Output the [X, Y] coordinate of the center of the cell containing the given text.  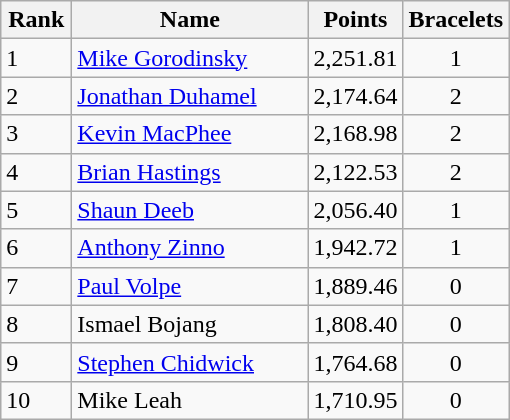
1,889.46 [356, 286]
1,764.68 [356, 362]
8 [36, 324]
Points [356, 20]
Mike Gorodinsky [190, 58]
Shaun Deeb [190, 210]
5 [36, 210]
Jonathan Duhamel [190, 96]
2,251.81 [356, 58]
Ismael Bojang [190, 324]
Mike Leah [190, 400]
7 [36, 286]
3 [36, 134]
2,056.40 [356, 210]
Name [190, 20]
Bracelets [456, 20]
9 [36, 362]
1,710.95 [356, 400]
10 [36, 400]
Rank [36, 20]
2,168.98 [356, 134]
Stephen Chidwick [190, 362]
Brian Hastings [190, 172]
Kevin MacPhee [190, 134]
Anthony Zinno [190, 248]
Paul Volpe [190, 286]
1,942.72 [356, 248]
4 [36, 172]
2,174.64 [356, 96]
6 [36, 248]
1,808.40 [356, 324]
2,122.53 [356, 172]
